Search for the cell housing the specified text and yield its (X, Y) center coordinate. 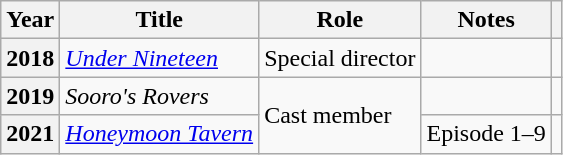
2018 (30, 58)
2019 (30, 96)
Honeymoon Tavern (160, 134)
2021 (30, 134)
Special director (340, 58)
Under Nineteen (160, 58)
Year (30, 20)
Title (160, 20)
Sooro's Rovers (160, 96)
Cast member (340, 115)
Notes (486, 20)
Role (340, 20)
Episode 1–9 (486, 134)
